Detect which cell encompasses the target text, then output its [X, Y] center coordinate. 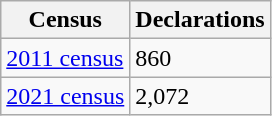
2021 census [66, 96]
Declarations [200, 20]
2,072 [200, 96]
Census [66, 20]
860 [200, 58]
2011 census [66, 58]
